Find where the given text appears and provide that cell's center as (x, y) coordinate. 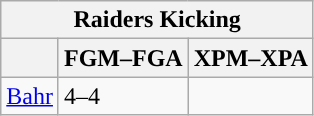
FGM–FGA (123, 58)
Raiders Kicking (158, 20)
Bahr (30, 96)
XPM–XPA (250, 58)
4–4 (123, 96)
